Search for the cell housing the specified text and yield its [x, y] center coordinate. 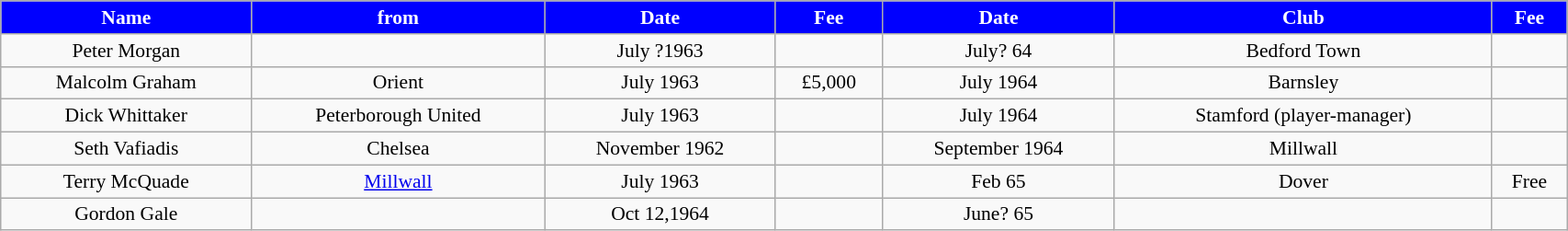
Peterborough United [399, 116]
September 1964 [998, 149]
June? 65 [998, 214]
Dick Whittaker [127, 116]
£5,000 [829, 83]
Barnsley [1303, 83]
Bedford Town [1303, 51]
July? 64 [998, 51]
Peter Morgan [127, 51]
Club [1303, 17]
Oct 12,1964 [660, 214]
Malcolm Graham [127, 83]
Dover [1303, 181]
November 1962 [660, 149]
Terry McQuade [127, 181]
Feb 65 [998, 181]
Gordon Gale [127, 214]
Seth Vafiadis [127, 149]
Free [1529, 181]
July ?1963 [660, 51]
from [399, 17]
Name [127, 17]
Chelsea [399, 149]
Stamford (player-manager) [1303, 116]
Orient [399, 83]
